Pinpoint the cell where the given text exists, returning its [x, y] midpoint coordinate. 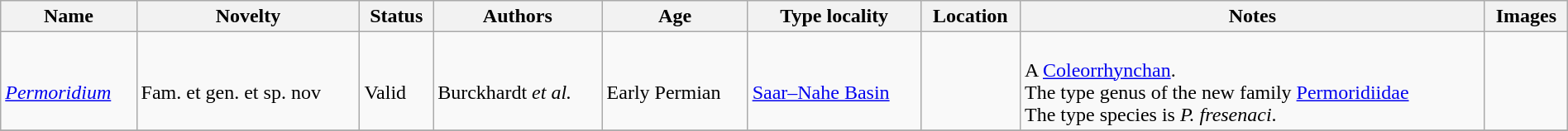
Images [1526, 16]
Status [397, 16]
Fam. et gen. et sp. nov [248, 81]
Location [970, 16]
A Coleorrhynchan. The type genus of the new family Permoridiidae The type species is P. fresenaci. [1252, 81]
Type locality [834, 16]
Permoridium [69, 81]
Notes [1252, 16]
Name [69, 16]
Novelty [248, 16]
Saar–Nahe Basin [834, 81]
Early Permian [675, 81]
Age [675, 16]
Authors [518, 16]
Burckhardt et al. [518, 81]
Valid [397, 81]
